For the text-containing cell, return its midpoint in (x, y) coordinate format. 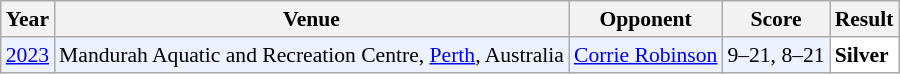
Score (776, 19)
Corrie Robinson (646, 55)
Mandurah Aquatic and Recreation Centre, Perth, Australia (312, 55)
2023 (28, 55)
Result (864, 19)
Silver (864, 55)
Venue (312, 19)
Year (28, 19)
Opponent (646, 19)
9–21, 8–21 (776, 55)
